Locate the cell with the specified text and output its (x, y) center coordinate. 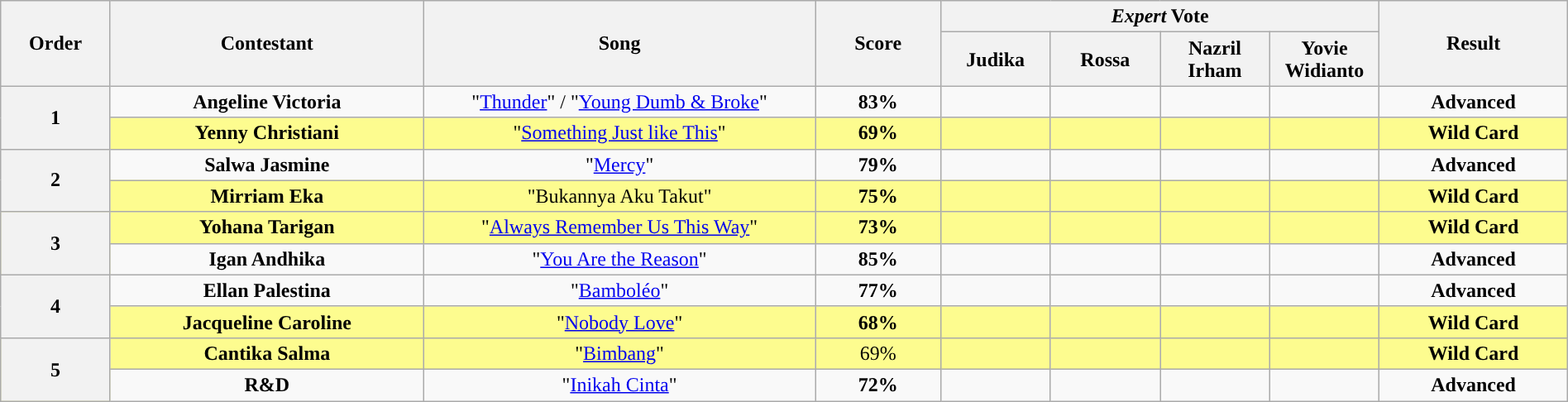
Nazril Irham (1216, 60)
75% (878, 196)
Jacqueline Caroline (266, 322)
1 (56, 117)
"Mercy" (619, 165)
"Bamboléo" (619, 290)
5 (56, 369)
Igan Andhika (266, 259)
Rossa (1105, 60)
Contestant (266, 43)
Order (56, 43)
2 (56, 180)
Yohana Tarigan (266, 227)
R&D (266, 385)
Yenny Christiani (266, 133)
Yovie Widianto (1325, 60)
"Bukannya Aku Takut" (619, 196)
Cantika Salma (266, 353)
"You Are the Reason" (619, 259)
"Something Just like This" (619, 133)
Judika (996, 60)
Ellan Palestina (266, 290)
Score (878, 43)
Salwa Jasmine (266, 165)
Expert Vote (1159, 17)
"Thunder" / "Young Dumb & Broke" (619, 102)
83% (878, 102)
3 (56, 243)
"Nobody Love" (619, 322)
85% (878, 259)
73% (878, 227)
"Always Remember Us This Way" (619, 227)
Angeline Victoria (266, 102)
Song (619, 43)
"Inikah Cinta" (619, 385)
72% (878, 385)
77% (878, 290)
79% (878, 165)
68% (878, 322)
"Bimbang" (619, 353)
Result (1474, 43)
Mirriam Eka (266, 196)
4 (56, 306)
